Determine the [x, y] coordinate at the center of the cell enclosing the given text.  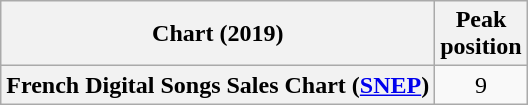
Peakposition [481, 34]
French Digital Songs Sales Chart (SNEP) [218, 85]
Chart (2019) [218, 34]
9 [481, 85]
